Capture the cell that displays the provided text and extract its (X, Y) central coordinate. 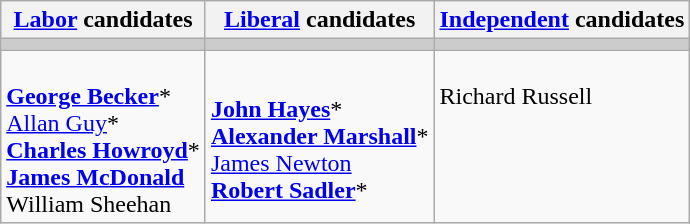
Richard Russell (562, 136)
John Hayes* Alexander Marshall* James Newton Robert Sadler* (320, 136)
Liberal candidates (320, 20)
Labor candidates (104, 20)
Independent candidates (562, 20)
George Becker* Allan Guy* Charles Howroyd* James McDonald William Sheehan (104, 136)
